Scan for the cell matching the given text and deliver its [X, Y] coordinate at center. 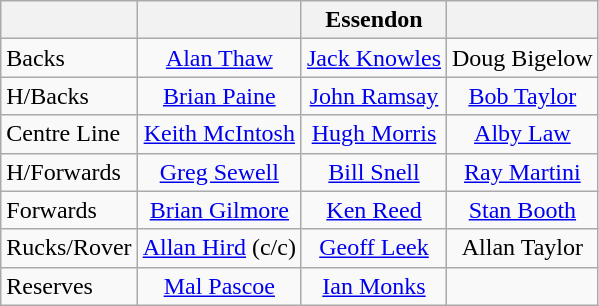
Centre Line [69, 134]
Brian Paine [219, 96]
John Ramsay [374, 96]
Mal Pascoe [219, 286]
Ken Reed [374, 210]
Hugh Morris [374, 134]
H/Backs [69, 96]
Rucks/Rover [69, 248]
Reserves [69, 286]
Geoff Leek [374, 248]
Bob Taylor [523, 96]
Ian Monks [374, 286]
Ray Martini [523, 172]
Greg Sewell [219, 172]
Essendon [374, 20]
Allan Taylor [523, 248]
Alan Thaw [219, 58]
Bill Snell [374, 172]
Doug Bigelow [523, 58]
Jack Knowles [374, 58]
Keith McIntosh [219, 134]
Backs [69, 58]
Stan Booth [523, 210]
H/Forwards [69, 172]
Forwards [69, 210]
Brian Gilmore [219, 210]
Alby Law [523, 134]
Allan Hird (c/c) [219, 248]
